Provide the [x, y] coordinate of the cell's center where the given text is located.  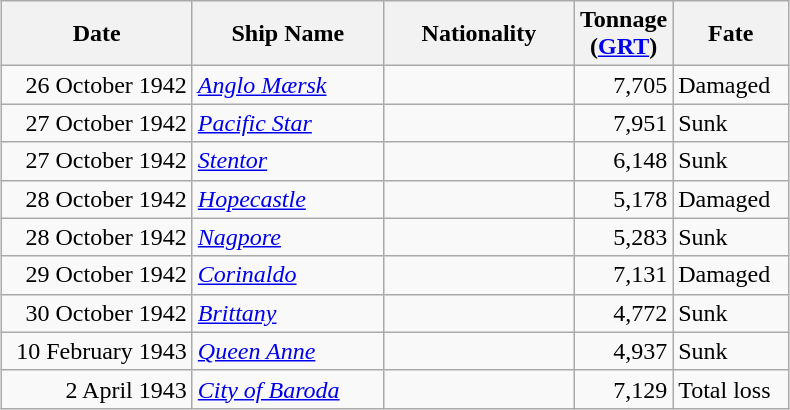
Nagpore [288, 237]
Anglo Mærsk [288, 85]
5,283 [623, 237]
7,705 [623, 85]
6,148 [623, 161]
5,178 [623, 199]
29 October 1942 [96, 275]
7,131 [623, 275]
Hopecastle [288, 199]
Brittany [288, 313]
Fate [731, 34]
30 October 1942 [96, 313]
10 February 1943 [96, 351]
Stentor [288, 161]
4,937 [623, 351]
Pacific Star [288, 123]
Nationality [478, 34]
City of Baroda [288, 389]
Queen Anne [288, 351]
7,129 [623, 389]
Ship Name [288, 34]
Corinaldo [288, 275]
Tonnage(GRT) [623, 34]
7,951 [623, 123]
4,772 [623, 313]
Date [96, 34]
Total loss [731, 389]
2 April 1943 [96, 389]
26 October 1942 [96, 85]
